Find where the given text appears and provide that cell's center as [X, Y] coordinate. 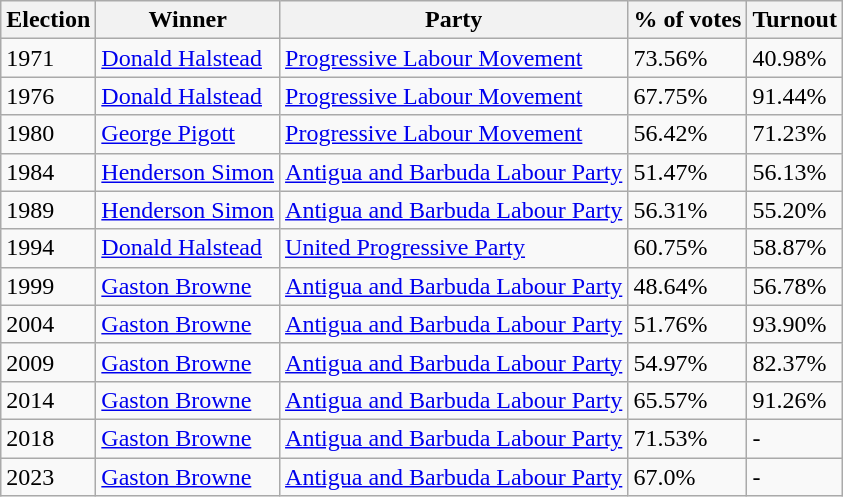
Winner [188, 20]
% of votes [688, 20]
1999 [48, 286]
56.31% [688, 210]
65.57% [688, 400]
2023 [48, 477]
56.13% [795, 172]
73.56% [688, 58]
51.76% [688, 324]
George Pigott [188, 134]
71.53% [688, 438]
51.47% [688, 172]
2018 [48, 438]
58.87% [795, 248]
54.97% [688, 362]
93.90% [795, 324]
2004 [48, 324]
1980 [48, 134]
67.75% [688, 96]
71.23% [795, 134]
91.44% [795, 96]
1989 [48, 210]
1976 [48, 96]
Turnout [795, 20]
Party [454, 20]
1994 [48, 248]
48.64% [688, 286]
56.42% [688, 134]
55.20% [795, 210]
1984 [48, 172]
United Progressive Party [454, 248]
40.98% [795, 58]
91.26% [795, 400]
56.78% [795, 286]
82.37% [795, 362]
1971 [48, 58]
2009 [48, 362]
67.0% [688, 477]
2014 [48, 400]
Election [48, 20]
60.75% [688, 248]
